From the cell containing the given text, extract its center point as (X, Y) coordinate. 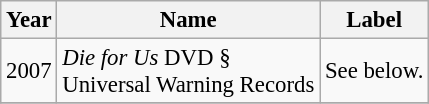
Year (29, 20)
2007 (29, 72)
Name (188, 20)
Die for Us DVD §Universal Warning Records (188, 72)
See below. (374, 72)
Label (374, 20)
